Provide the (X, Y) coordinate of the cell's center where the given text is located.  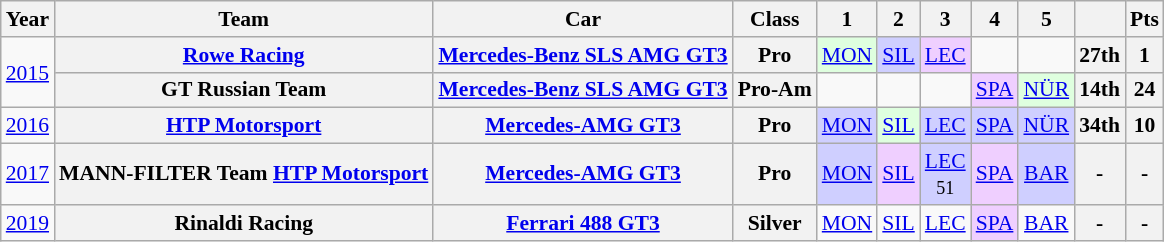
MANN-FILTER Team HTP Motorsport (244, 174)
LEC51 (946, 174)
Rinaldi Racing (244, 223)
2 (898, 19)
Silver (775, 223)
HTP Motorsport (244, 126)
GT Russian Team (244, 90)
Team (244, 19)
5 (1046, 19)
Car (582, 19)
3 (946, 19)
Rowe Racing (244, 55)
2016 (28, 126)
Year (28, 19)
24 (1144, 90)
34th (1100, 126)
Pts (1144, 19)
10 (1144, 126)
14th (1100, 90)
2019 (28, 223)
2015 (28, 72)
27th (1100, 55)
Class (775, 19)
2017 (28, 174)
Pro-Am (775, 90)
4 (995, 19)
Ferrari 488 GT3 (582, 223)
